Provide the [X, Y] coordinate of the cell's center where the given text is located.  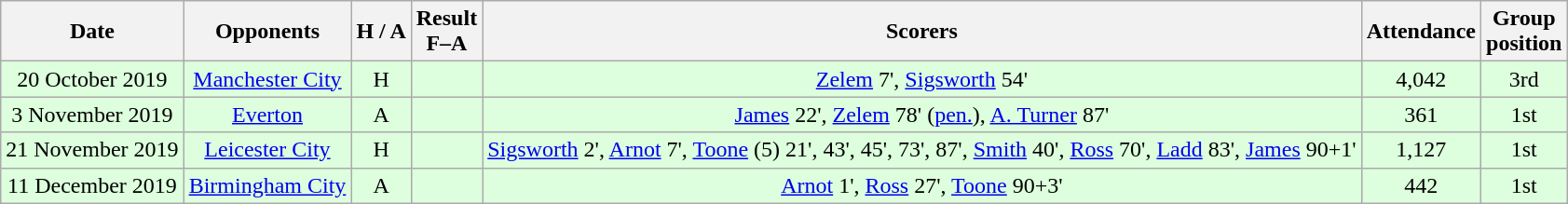
1,127 [1421, 150]
20 October 2019 [92, 79]
Attendance [1421, 32]
3 November 2019 [92, 115]
442 [1421, 185]
21 November 2019 [92, 150]
Opponents [267, 32]
Leicester City [267, 150]
4,042 [1421, 79]
Scorers [922, 32]
Manchester City [267, 79]
Zelem 7', Sigsworth 54' [922, 79]
James 22', Zelem 78' (pen.), A. Turner 87' [922, 115]
H / A [381, 32]
Sigsworth 2', Arnot 7', Toone (5) 21', 43', 45', 73', 87', Smith 40', Ross 70', Ladd 83', James 90+1' [922, 150]
ResultF–A [446, 32]
Groupposition [1524, 32]
11 December 2019 [92, 185]
3rd [1524, 79]
Arnot 1', Ross 27', Toone 90+3' [922, 185]
361 [1421, 115]
Birmingham City [267, 185]
Date [92, 32]
Everton [267, 115]
